Find where the given text appears and provide that cell's center as [x, y] coordinate. 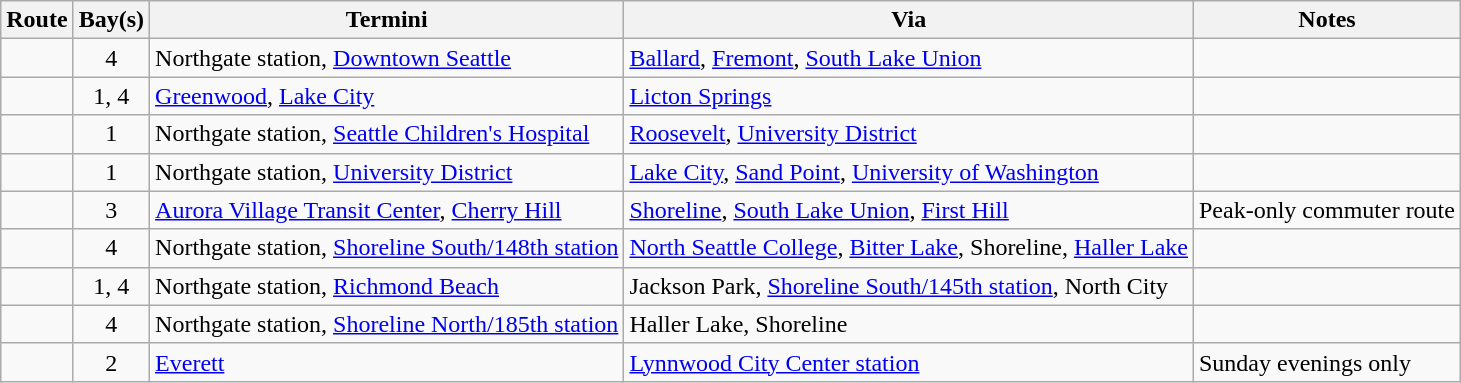
Sunday evenings only [1326, 362]
Northgate station, Downtown Seattle [387, 58]
Shoreline, South Lake Union, First Hill [909, 210]
Haller Lake, Shoreline [909, 324]
Greenwood, Lake City [387, 96]
Licton Springs [909, 96]
Peak-only commuter route [1326, 210]
Route [37, 20]
Aurora Village Transit Center, Cherry Hill [387, 210]
Northgate station, Shoreline South/148th station [387, 248]
Notes [1326, 20]
3 [111, 210]
Northgate station, Shoreline North/185th station [387, 324]
Via [909, 20]
Northgate station, University District [387, 172]
Roosevelt, University District [909, 134]
Northgate station, Richmond Beach [387, 286]
Lake City, Sand Point, University of Washington [909, 172]
Bay(s) [111, 20]
Jackson Park, Shoreline South/145th station, North City [909, 286]
Lynnwood City Center station [909, 362]
2 [111, 362]
Termini [387, 20]
Everett [387, 362]
Northgate station, Seattle Children's Hospital [387, 134]
Ballard, Fremont, South Lake Union [909, 58]
North Seattle College, Bitter Lake, Shoreline, Haller Lake [909, 248]
